Provide the [X, Y] coordinate of the cell's center where the given text is located.  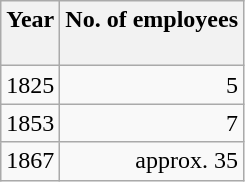
1867 [30, 161]
1825 [30, 85]
5 [152, 85]
1853 [30, 123]
7 [152, 123]
approx. 35 [152, 161]
No. of employees [152, 34]
Year [30, 34]
